Capture the cell that displays the provided text and extract its (X, Y) central coordinate. 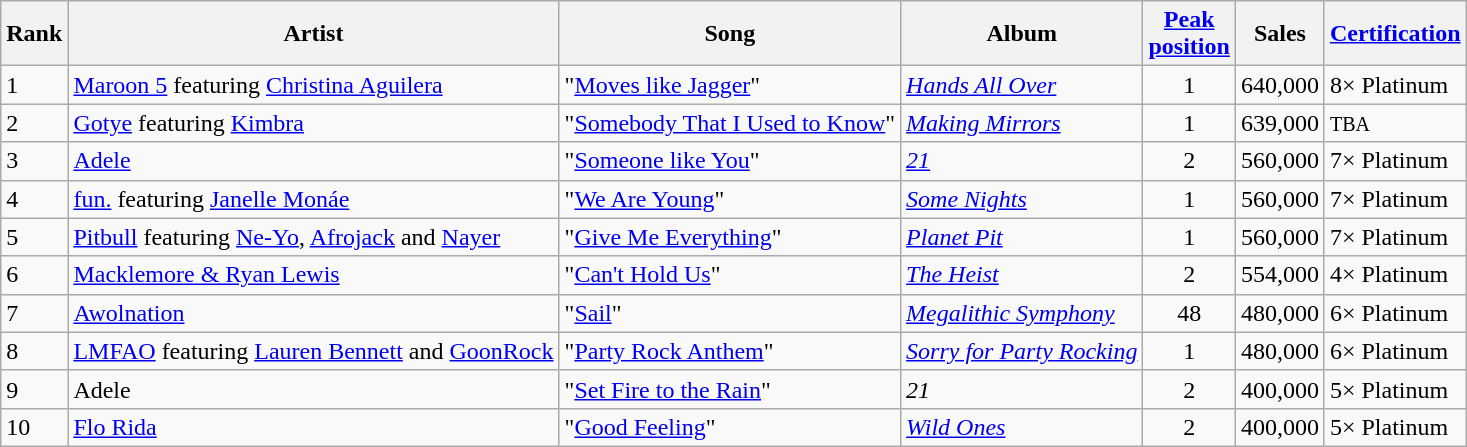
5 (34, 237)
"Moves like Jagger" (730, 85)
"Good Feeling" (730, 427)
Pitbull featuring Ne-Yo, Afrojack and Nayer (314, 237)
"Party Rock Anthem" (730, 351)
Making Mirrors (1022, 123)
Wild Ones (1022, 427)
"Set Fire to the Rain" (730, 389)
Maroon 5 featuring Christina Aguilera (314, 85)
Hands All Over (1022, 85)
Gotye featuring Kimbra (314, 123)
9 (34, 389)
Album (1022, 34)
fun. featuring Janelle Monáe (314, 199)
Some Nights (1022, 199)
Peakposition (1189, 34)
Planet Pit (1022, 237)
639,000 (1280, 123)
4× Platinum (1395, 275)
Song (730, 34)
"Can't Hold Us" (730, 275)
TBA (1395, 123)
640,000 (1280, 85)
48 (1189, 313)
4 (34, 199)
Flo Rida (314, 427)
Megalithic Symphony (1022, 313)
The Heist (1022, 275)
"Sail" (730, 313)
"Somebody That I Used to Know" (730, 123)
554,000 (1280, 275)
10 (34, 427)
6 (34, 275)
Rank (34, 34)
"Give Me Everything" (730, 237)
8 (34, 351)
8× Platinum (1395, 85)
LMFAO featuring Lauren Bennett and GoonRock (314, 351)
Artist (314, 34)
3 (34, 161)
Sorry for Party Rocking (1022, 351)
Awolnation (314, 313)
Macklemore & Ryan Lewis (314, 275)
Sales (1280, 34)
Certification (1395, 34)
7 (34, 313)
"Someone like You" (730, 161)
"We Are Young" (730, 199)
